For the text-containing cell, return its midpoint in (x, y) coordinate format. 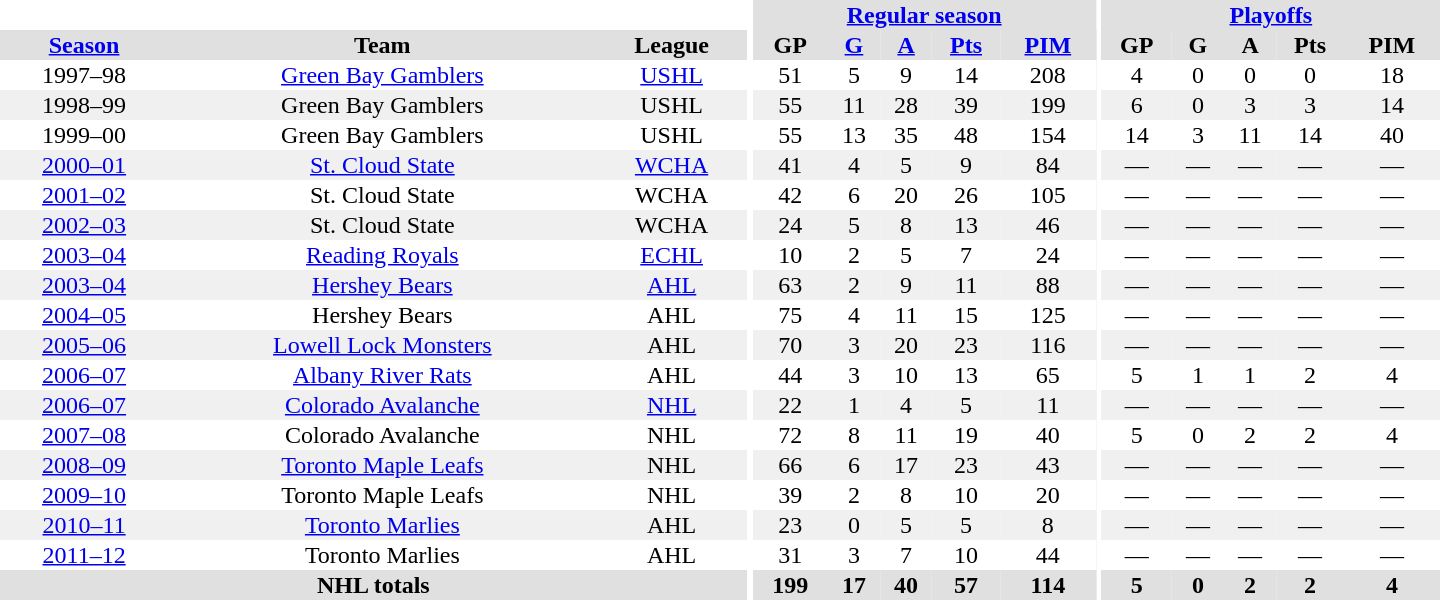
43 (1048, 465)
35 (906, 135)
NHL totals (374, 585)
1997–98 (84, 75)
Team (382, 45)
2004–05 (84, 315)
2002–03 (84, 225)
51 (790, 75)
57 (966, 585)
28 (906, 105)
66 (790, 465)
70 (790, 345)
41 (790, 165)
65 (1048, 375)
48 (966, 135)
46 (1048, 225)
2007–08 (84, 435)
63 (790, 285)
Regular season (924, 15)
2000–01 (84, 165)
2009–10 (84, 495)
125 (1048, 315)
114 (1048, 585)
2010–11 (84, 525)
Playoffs (1271, 15)
2001–02 (84, 195)
Season (84, 45)
ECHL (672, 255)
15 (966, 315)
42 (790, 195)
116 (1048, 345)
84 (1048, 165)
19 (966, 435)
Albany River Rats (382, 375)
League (672, 45)
75 (790, 315)
1998–99 (84, 105)
72 (790, 435)
154 (1048, 135)
1999–00 (84, 135)
Lowell Lock Monsters (382, 345)
208 (1048, 75)
88 (1048, 285)
26 (966, 195)
Reading Royals (382, 255)
2011–12 (84, 555)
22 (790, 405)
2005–06 (84, 345)
18 (1392, 75)
2008–09 (84, 465)
31 (790, 555)
105 (1048, 195)
